Determine the (X, Y) coordinate at the center of the cell enclosing the given text.  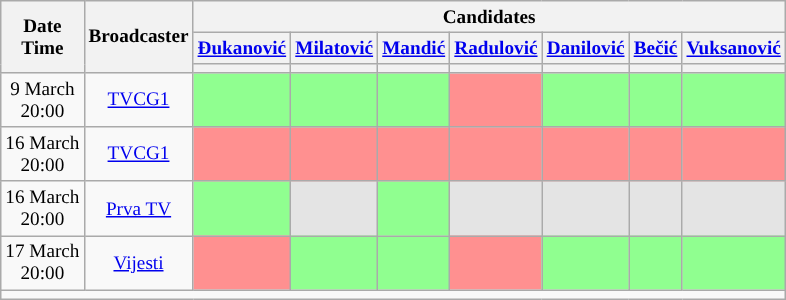
Đukanović (242, 48)
Prva TV (138, 208)
17 March20:00 (42, 262)
Broadcaster (138, 37)
Candidates (489, 17)
Vuksanović (734, 48)
Milatović (334, 48)
Radulović (496, 48)
Danilović (586, 48)
Mandić (414, 48)
DateTime (42, 37)
Bečić (656, 48)
Vijesti (138, 262)
9 March20:00 (42, 100)
